Extract the (x, y) coordinate from the center of the cell holding the provided text.  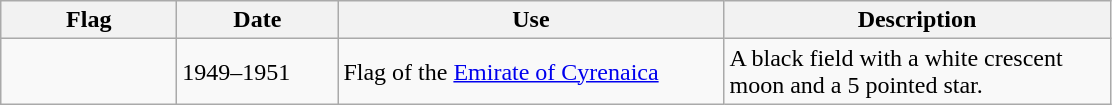
1949–1951 (258, 72)
Flag (89, 20)
Date (258, 20)
A black field with a white crescent moon and a 5 pointed star. (917, 72)
Description (917, 20)
Use (531, 20)
Flag of the Emirate of Cyrenaica (531, 72)
